Capture the cell that displays the provided text and extract its (X, Y) central coordinate. 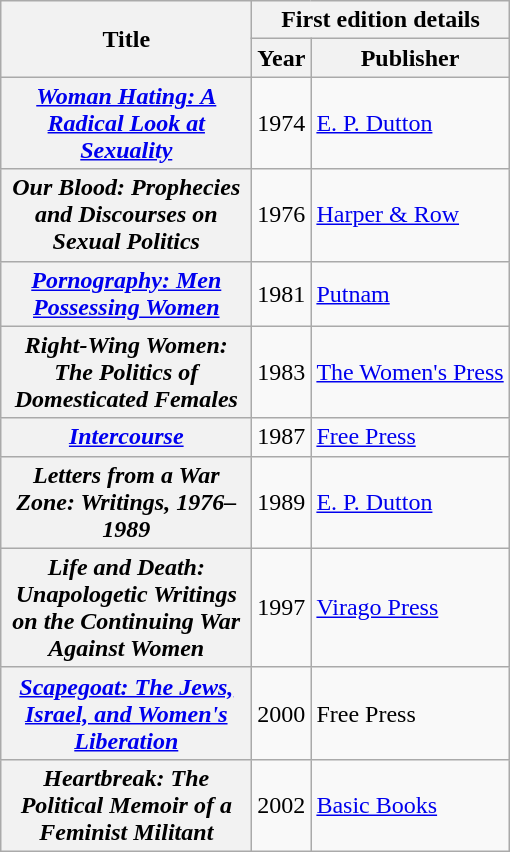
1974 (282, 123)
Intercourse (126, 437)
Right-Wing Women: The Politics of Domesticated Females (126, 372)
Putnam (410, 294)
Basic Books (410, 805)
Letters from a War Zone: Writings, 1976–1989 (126, 502)
Our Blood: Prophecies and Discourses on Sexual Politics (126, 215)
The Women's Press (410, 372)
2000 (282, 713)
1983 (282, 372)
Pornography: Men Possessing Women (126, 294)
Publisher (410, 58)
1997 (282, 608)
Title (126, 39)
Harper & Row (410, 215)
Heartbreak: The Political Memoir of a Feminist Militant (126, 805)
2002 (282, 805)
1989 (282, 502)
Life and Death: Unapologetic Writings on the Continuing War Against Women (126, 608)
1981 (282, 294)
1987 (282, 437)
Year (282, 58)
Scapegoat: The Jews, Israel, and Women's Liberation (126, 713)
Virago Press (410, 608)
First edition details (380, 20)
Woman Hating: A Radical Look at Sexuality (126, 123)
1976 (282, 215)
